Search for the cell housing the specified text and yield its [X, Y] center coordinate. 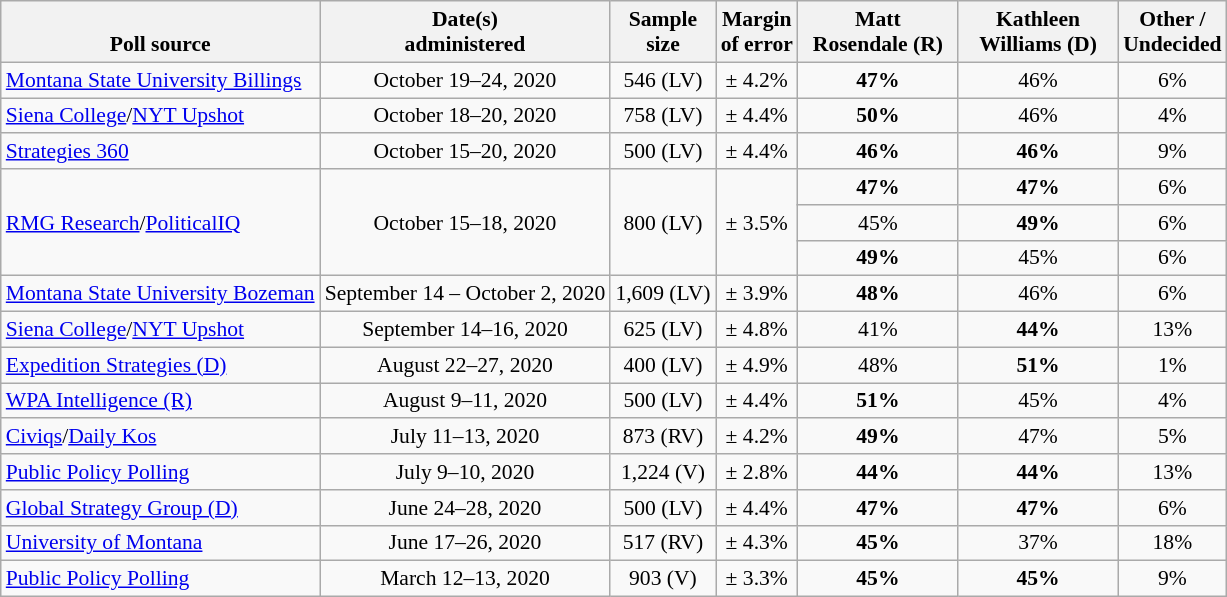
Montana State University Billings [160, 80]
June 24–28, 2020 [466, 508]
September 14–16, 2020 [466, 330]
Civiqs/Daily Kos [160, 437]
July 11–13, 2020 [466, 437]
41% [878, 330]
800 (LV) [662, 222]
1% [1172, 365]
March 12–13, 2020 [466, 579]
Strategies 360 [160, 152]
873 (RV) [662, 437]
KathleenWilliams (D) [1038, 32]
Date(s)administered [466, 32]
± 4.8% [757, 330]
903 (V) [662, 579]
Samplesize [662, 32]
June 17–26, 2020 [466, 543]
Expedition Strategies (D) [160, 365]
August 22–27, 2020 [466, 365]
625 (LV) [662, 330]
Global Strategy Group (D) [160, 508]
5% [1172, 437]
September 14 – October 2, 2020 [466, 294]
WPA Intelligence (R) [160, 401]
Montana State University Bozeman [160, 294]
546 (LV) [662, 80]
MattRosendale (R) [878, 32]
RMG Research/PoliticalIQ [160, 222]
± 3.9% [757, 294]
± 3.5% [757, 222]
± 4.9% [757, 365]
Marginof error [757, 32]
July 9–10, 2020 [466, 472]
University of Montana [160, 543]
Poll source [160, 32]
October 15–18, 2020 [466, 222]
758 (LV) [662, 116]
August 9–11, 2020 [466, 401]
± 2.8% [757, 472]
October 18–20, 2020 [466, 116]
Other /Undecided [1172, 32]
1,609 (LV) [662, 294]
50% [878, 116]
± 4.3% [757, 543]
October 19–24, 2020 [466, 80]
517 (RV) [662, 543]
1,224 (V) [662, 472]
± 3.3% [757, 579]
October 15–20, 2020 [466, 152]
18% [1172, 543]
400 (LV) [662, 365]
37% [1038, 543]
